Identify which cell holds the provided text, then report its (x, y) central coordinate. 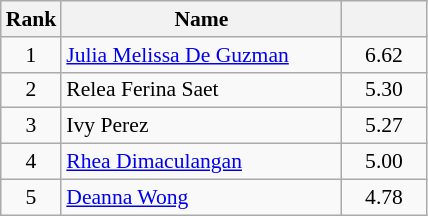
1 (32, 55)
Julia Melissa De Guzman (201, 55)
5.30 (384, 90)
6.62 (384, 55)
2 (32, 90)
5.27 (384, 126)
Name (201, 19)
3 (32, 126)
Rhea Dimaculangan (201, 162)
4.78 (384, 197)
Relea Ferina Saet (201, 90)
Rank (32, 19)
5.00 (384, 162)
Deanna Wong (201, 197)
5 (32, 197)
4 (32, 162)
Ivy Perez (201, 126)
